Scan for the cell matching the given text and deliver its [X, Y] coordinate at center. 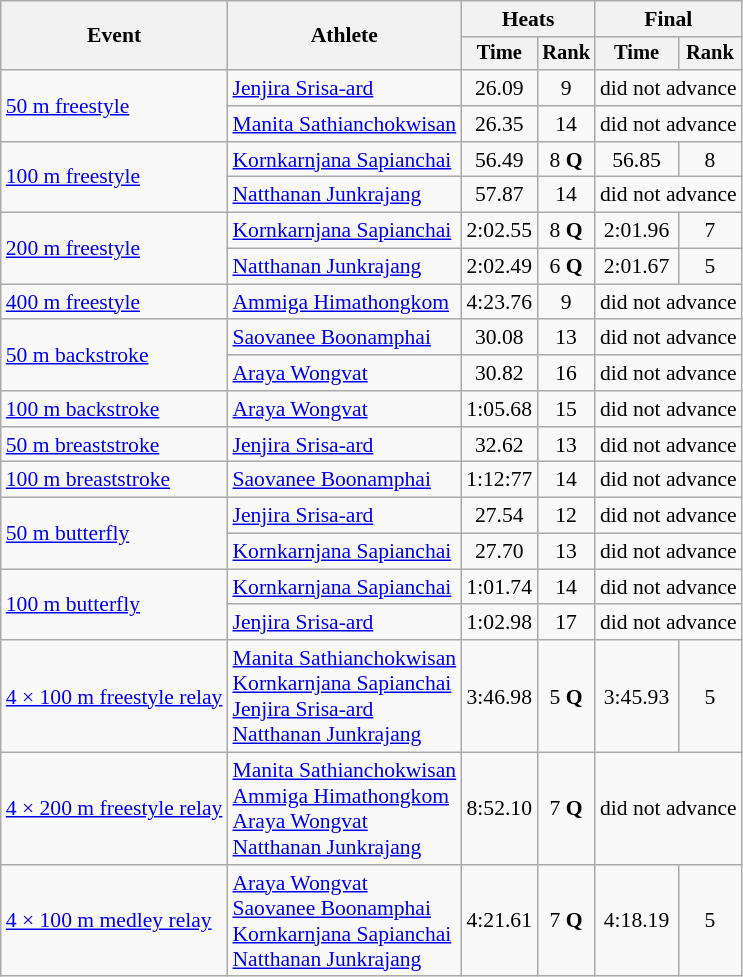
Ammiga Himathongkom [344, 302]
56.85 [636, 160]
12 [566, 516]
4 × 100 m medley relay [114, 921]
50 m backstroke [114, 356]
Event [114, 36]
Final [668, 19]
4:18.19 [636, 921]
100 m butterfly [114, 604]
30.08 [499, 338]
7 [710, 231]
5 Q [566, 696]
100 m breaststroke [114, 480]
Araya WongvatSaovanee BoonamphaiKornkarnjana SapianchaiNatthanan Junkrajang [344, 921]
Manita SathianchokwisanAmmiga HimathongkomAraya WongvatNatthanan Junkrajang [344, 809]
16 [566, 373]
50 m breaststroke [114, 445]
6 Q [566, 267]
1:02.98 [499, 623]
3:45.93 [636, 696]
200 m freestyle [114, 248]
Athlete [344, 36]
4:21.61 [499, 921]
2:01.67 [636, 267]
27.70 [499, 552]
2:02.55 [499, 231]
2:01.96 [636, 231]
8:52.10 [499, 809]
8 [710, 160]
4 × 200 m freestyle relay [114, 809]
17 [566, 623]
27.54 [499, 516]
26.35 [499, 124]
26.09 [499, 88]
4:23.76 [499, 302]
Heats [528, 19]
32.62 [499, 445]
15 [566, 409]
4 × 100 m freestyle relay [114, 696]
400 m freestyle [114, 302]
50 m freestyle [114, 106]
57.87 [499, 195]
3:46.98 [499, 696]
100 m backstroke [114, 409]
30.82 [499, 373]
50 m butterfly [114, 534]
Manita SathianchokwisanKornkarnjana SapianchaiJenjira Srisa-ardNatthanan Junkrajang [344, 696]
1:05.68 [499, 409]
100 m freestyle [114, 178]
56.49 [499, 160]
Manita Sathianchokwisan [344, 124]
2:02.49 [499, 267]
1:12:77 [499, 480]
1:01.74 [499, 587]
